Provide the (X, Y) coordinate of the cell's center where the given text is located.  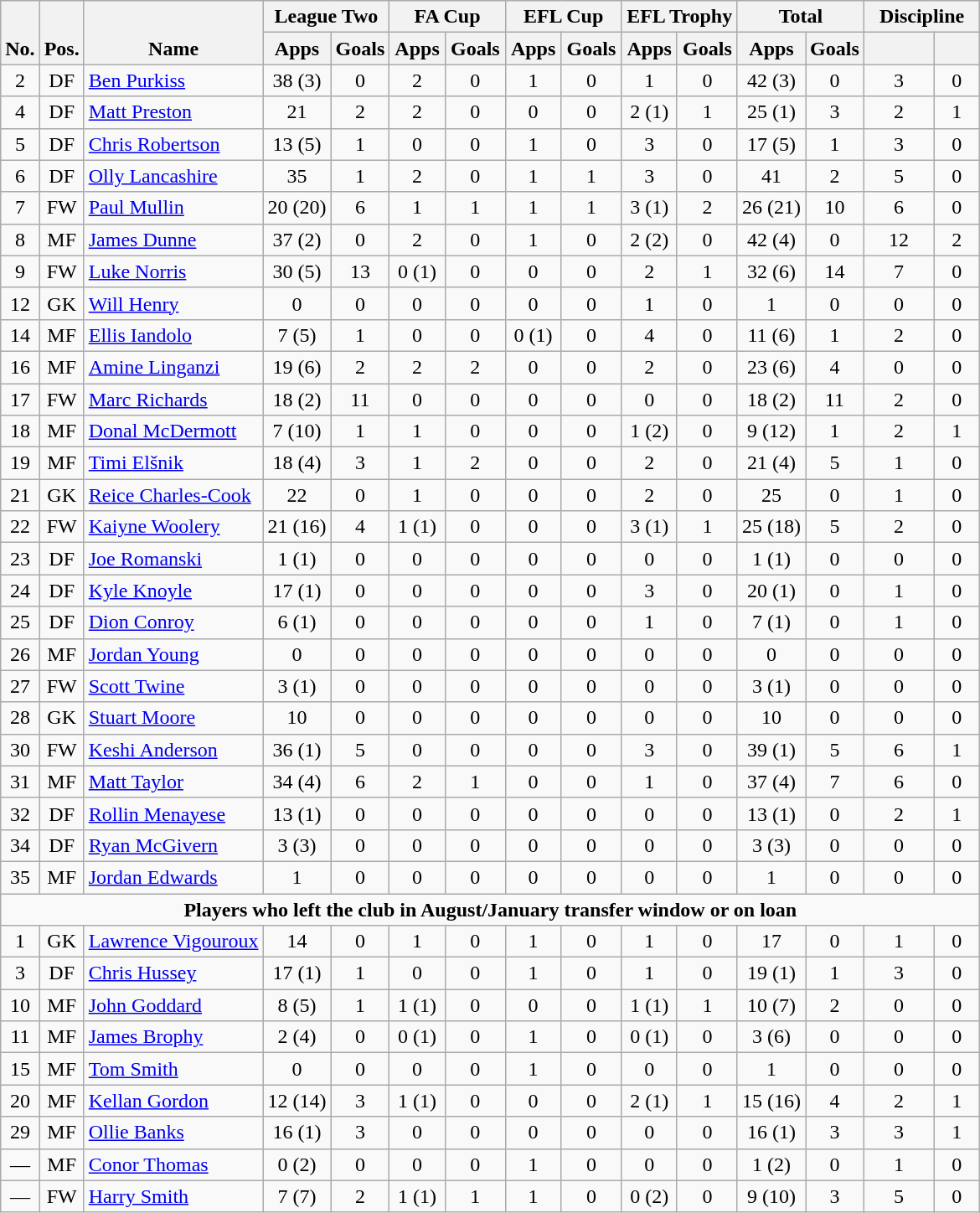
League Two (327, 17)
Lawrence Vigouroux (173, 942)
Kaiyne Woolery (173, 527)
8 (20, 240)
42 (4) (771, 240)
Ben Purkiss (173, 80)
13 (5) (297, 144)
Luke Norris (173, 271)
19 (1) (771, 973)
26 (20, 654)
Stuart Moore (173, 718)
23 (6) (771, 367)
36 (1) (297, 750)
34 (20, 845)
Matt Taylor (173, 782)
FA Cup (447, 17)
Will Henry (173, 303)
23 (20, 559)
21 (4) (771, 463)
6 (1) (297, 622)
Ellis Iandolo (173, 335)
38 (3) (297, 80)
Players who left the club in August/January transfer window or on loan (491, 909)
Jordan Young (173, 654)
Chris Robertson (173, 144)
37 (4) (771, 782)
2 (2) (650, 240)
Matt Preston (173, 112)
James Brophy (173, 1037)
25 (18) (771, 527)
Ollie Banks (173, 1133)
Chris Hussey (173, 973)
10 (7) (771, 1005)
30 (5) (297, 271)
Paul Mullin (173, 208)
2 (4) (297, 1037)
Dion Conroy (173, 622)
8 (5) (297, 1005)
20 (20, 1101)
42 (3) (771, 80)
37 (2) (297, 240)
John Goddard (173, 1005)
Conor Thomas (173, 1164)
29 (20, 1133)
9 (20, 271)
24 (20, 591)
19 (6) (297, 367)
Kyle Knoyle (173, 591)
Olly Lancashire (173, 176)
18 (4) (297, 463)
17 (5) (771, 144)
Rollin Menayese (173, 813)
Donal McDermott (173, 431)
9 (12) (771, 431)
Ryan McGivern (173, 845)
7 (10) (297, 431)
41 (771, 176)
Marc Richards (173, 400)
Harry Smith (173, 1196)
39 (1) (771, 750)
Timi Elšnik (173, 463)
20 (20) (297, 208)
34 (4) (297, 782)
16 (20, 367)
7 (7) (297, 1196)
EFL Cup (563, 17)
15 (20, 1069)
13 (360, 271)
7 (5) (297, 335)
3 (6) (771, 1037)
Total (801, 17)
11 (6) (771, 335)
Tom Smith (173, 1069)
19 (20, 463)
Joe Romanski (173, 559)
12 (14) (297, 1101)
25 (1) (771, 112)
EFL Trophy (680, 17)
26 (21) (771, 208)
7 (1) (771, 622)
Amine Linganzi (173, 367)
32 (20, 813)
Reice Charles-Cook (173, 495)
Keshi Anderson (173, 750)
Kellan Gordon (173, 1101)
James Dunne (173, 240)
Name (173, 33)
Discipline (921, 17)
27 (20, 686)
18 (20, 431)
31 (20, 782)
21 (16) (297, 527)
Pos. (62, 33)
32 (6) (771, 271)
15 (16) (771, 1101)
No. (20, 33)
Scott Twine (173, 686)
9 (10) (771, 1196)
28 (20, 718)
20 (1) (771, 591)
Jordan Edwards (173, 877)
30 (20, 750)
